From the cell containing the given text, extract its center point as [X, Y] coordinate. 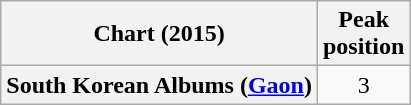
Peakposition [363, 34]
Chart (2015) [160, 34]
South Korean Albums (Gaon) [160, 85]
3 [363, 85]
